Return the (X, Y) coordinate for the center point of the cell that contains the specified text.  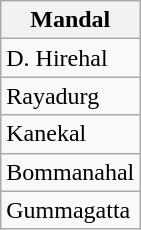
Rayadurg (70, 96)
Mandal (70, 20)
Kanekal (70, 134)
Bommanahal (70, 172)
D. Hirehal (70, 58)
Gummagatta (70, 210)
